For the text-containing cell, return its midpoint in [X, Y] coordinate format. 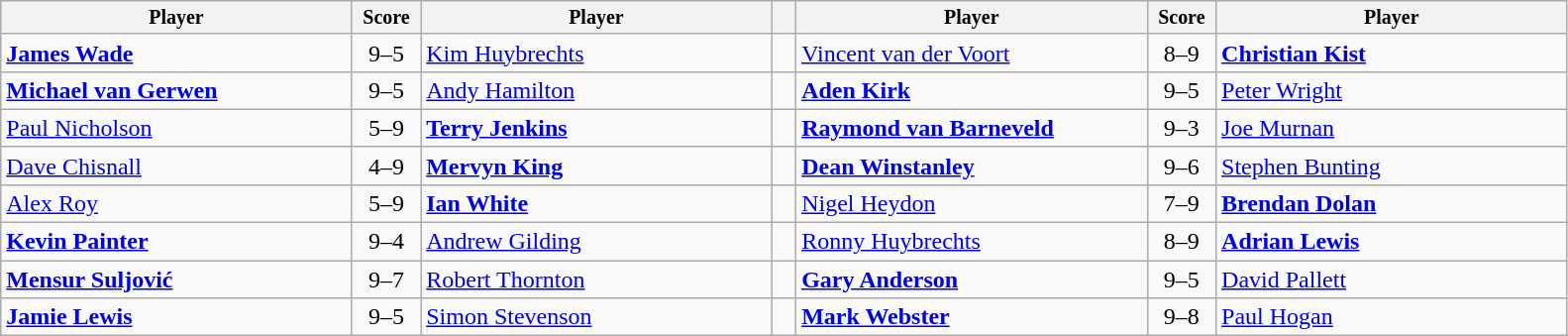
Andy Hamilton [596, 90]
Stephen Bunting [1392, 166]
9–6 [1181, 166]
Aden Kirk [972, 90]
Christian Kist [1392, 53]
Simon Stevenson [596, 317]
Ronny Huybrechts [972, 242]
Vincent van der Voort [972, 53]
Joe Murnan [1392, 128]
9–8 [1181, 317]
Paul Hogan [1392, 317]
Kim Huybrechts [596, 53]
Jamie Lewis [176, 317]
Dean Winstanley [972, 166]
Brendan Dolan [1392, 203]
Andrew Gilding [596, 242]
9–3 [1181, 128]
Alex Roy [176, 203]
Adrian Lewis [1392, 242]
Paul Nicholson [176, 128]
Dave Chisnall [176, 166]
9–7 [386, 280]
Nigel Heydon [972, 203]
4–9 [386, 166]
Mensur Suljović [176, 280]
Mark Webster [972, 317]
Kevin Painter [176, 242]
Robert Thornton [596, 280]
James Wade [176, 53]
Terry Jenkins [596, 128]
Mervyn King [596, 166]
Gary Anderson [972, 280]
Peter Wright [1392, 90]
Raymond van Barneveld [972, 128]
Ian White [596, 203]
7–9 [1181, 203]
Michael van Gerwen [176, 90]
David Pallett [1392, 280]
9–4 [386, 242]
